Scan for the cell matching the given text and deliver its (X, Y) coordinate at center. 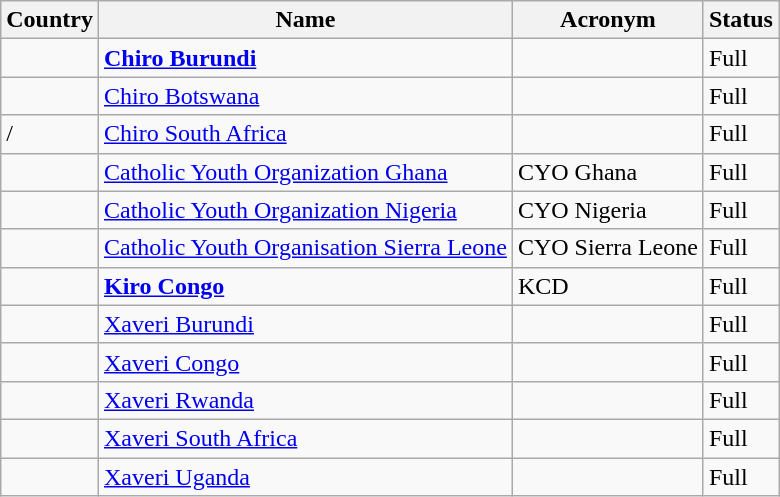
Chiro Botswana (305, 96)
Xaveri Congo (305, 362)
/ (50, 134)
CYO Sierra Leone (608, 248)
Catholic Youth Organization Nigeria (305, 210)
Catholic Youth Organisation Sierra Leone (305, 248)
Chiro Burundi (305, 58)
Xaveri South Africa (305, 438)
Kiro Congo (305, 286)
Xaveri Uganda (305, 477)
Status (740, 20)
KCD (608, 286)
Catholic Youth Organization Ghana (305, 172)
Country (50, 20)
CYO Nigeria (608, 210)
Name (305, 20)
Xaveri Rwanda (305, 400)
Xaveri Burundi (305, 324)
Chiro South Africa (305, 134)
Acronym (608, 20)
CYO Ghana (608, 172)
